Search for the cell housing the specified text and yield its (X, Y) center coordinate. 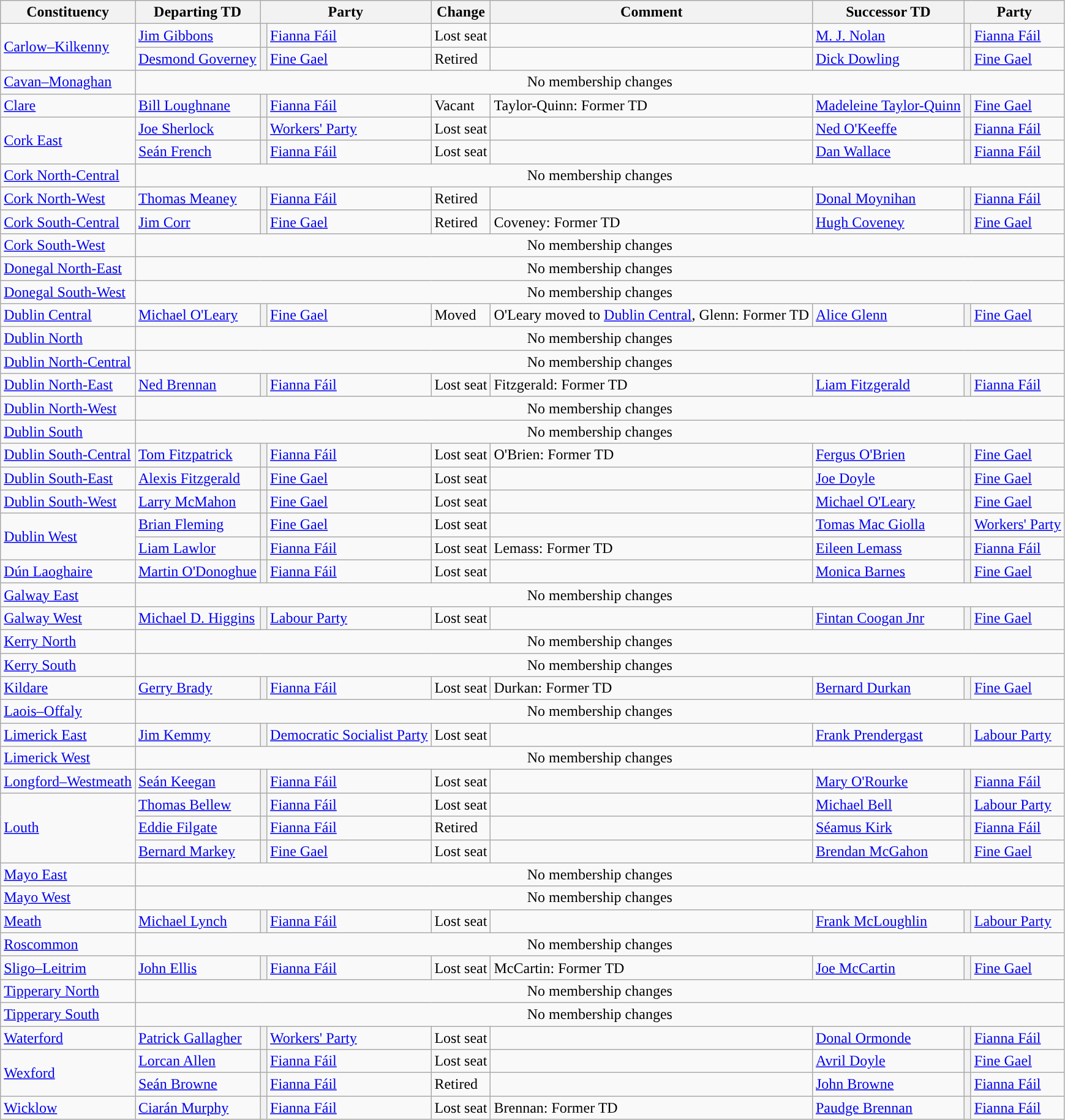
Dublin South-Central (68, 455)
Joe Doyle (888, 478)
Frank Prendergast (888, 735)
Cork East (68, 140)
Monica Barnes (888, 571)
Sligo–Leitrim (68, 968)
Thomas Meaney (197, 198)
Change (461, 12)
Jim Kemmy (197, 735)
John Browne (888, 1084)
Dan Wallace (888, 152)
Democratic Socialist Party (349, 735)
Successor TD (888, 12)
Dublin South-East (68, 478)
Kerry South (68, 664)
Liam Fitzgerald (888, 385)
Fitzgerald: Former TD (652, 385)
Clare (68, 105)
Dublin West (68, 536)
Dick Dowling (888, 59)
Alexis Fitzgerald (197, 478)
Ciarán Murphy (197, 1108)
Galway West (68, 618)
Constituency (68, 12)
Michael D. Higgins (197, 618)
Brian Fleming (197, 525)
Gerry Brady (197, 688)
Louth (68, 828)
Departing TD (197, 12)
Limerick East (68, 735)
Bill Loughnane (197, 105)
Seán Browne (197, 1084)
Cork North-Central (68, 175)
Donal Ormonde (888, 1038)
Lorcan Allen (197, 1061)
Waterford (68, 1038)
O'Leary moved to Dublin Central, Glenn: Former TD (652, 315)
Roscommon (68, 944)
Michael Bell (888, 805)
Eddie Filgate (197, 828)
Mayo East (68, 874)
Joe Sherlock (197, 129)
Donegal South-West (68, 292)
Kerry North (68, 641)
Ned O'Keeffe (888, 129)
Patrick Gallagher (197, 1038)
M. J. Nolan (888, 36)
Coveney: Former TD (652, 222)
Limerick West (68, 758)
Martin O'Donoghue (197, 571)
Tom Fitzpatrick (197, 455)
Carlow–Kilkenny (68, 47)
Mayo West (68, 898)
Frank McLoughlin (888, 921)
Vacant (461, 105)
Galway East (68, 595)
Paudge Brennan (888, 1108)
Dublin North-Central (68, 362)
McCartin: Former TD (652, 968)
Madeleine Taylor-Quinn (888, 105)
Laois–Offaly (68, 712)
Moved (461, 315)
Thomas Bellew (197, 805)
Wexford (68, 1073)
Taylor-Quinn: Former TD (652, 105)
Lemass: Former TD (652, 548)
Ned Brennan (197, 385)
Liam Lawlor (197, 548)
Cork South-West (68, 245)
Donal Moynihan (888, 198)
Brennan: Former TD (652, 1108)
Kildare (68, 688)
Dublin North-West (68, 408)
Desmond Governey (197, 59)
Fintan Coogan Jnr (888, 618)
Hugh Coveney (888, 222)
Mary O'Rourke (888, 781)
Jim Gibbons (197, 36)
Wicklow (68, 1108)
Bernard Markey (197, 851)
Jim Corr (197, 222)
Bernard Durkan (888, 688)
Séamus Kirk (888, 828)
Larry McMahon (197, 502)
Seán French (197, 152)
Durkan: Former TD (652, 688)
Dublin South-West (68, 502)
Tipperary North (68, 991)
Fergus O'Brien (888, 455)
John Ellis (197, 968)
Dublin Central (68, 315)
Donegal North-East (68, 268)
Avril Doyle (888, 1061)
Longford–Westmeath (68, 781)
Dún Laoghaire (68, 571)
Tipperary South (68, 1014)
Alice Glenn (888, 315)
Cavan–Monaghan (68, 82)
Tomas Mac Giolla (888, 525)
Cork North-West (68, 198)
Seán Keegan (197, 781)
Meath (68, 921)
Dublin North (68, 339)
O'Brien: Former TD (652, 455)
Brendan McGahon (888, 851)
Eileen Lemass (888, 548)
Joe McCartin (888, 968)
Comment (652, 12)
Dublin South (68, 432)
Cork South-Central (68, 222)
Dublin North-East (68, 385)
Michael Lynch (197, 921)
